Determine the [X, Y] coordinate at the center of the cell enclosing the given text.  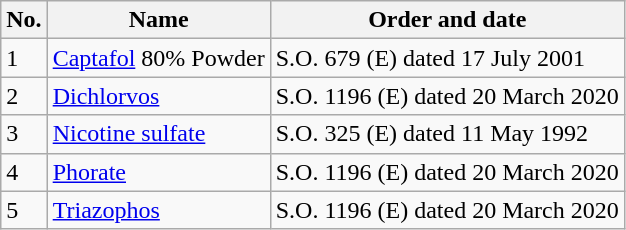
Triazophos [158, 210]
Nicotine sulfate [158, 134]
No. [24, 20]
Phorate [158, 172]
S.O. 325 (E) dated 11 May 1992 [447, 134]
3 [24, 134]
4 [24, 172]
Dichlorvos [158, 96]
Captafol 80% Powder [158, 58]
S.O. 679 (E) dated 17 July 2001 [447, 58]
2 [24, 96]
1 [24, 58]
Order and date [447, 20]
5 [24, 210]
Name [158, 20]
